Search for the cell housing the specified text and yield its [x, y] center coordinate. 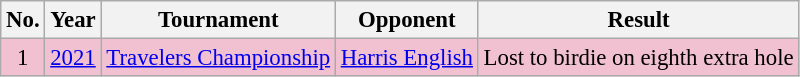
Opponent [406, 20]
Lost to birdie on eighth extra hole [638, 58]
1 [23, 58]
Year [73, 20]
2021 [73, 58]
Harris English [406, 58]
Travelers Championship [218, 58]
No. [23, 20]
Tournament [218, 20]
Result [638, 20]
